Output the (x, y) coordinate of the center of the cell containing the given text.  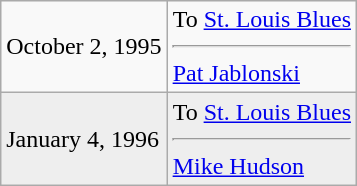
October 2, 1995 (84, 47)
To St. Louis BluesPat Jablonski (262, 47)
To St. Louis BluesMike Hudson (262, 139)
January 4, 1996 (84, 139)
